Locate the cell with the specified text and output its (x, y) center coordinate. 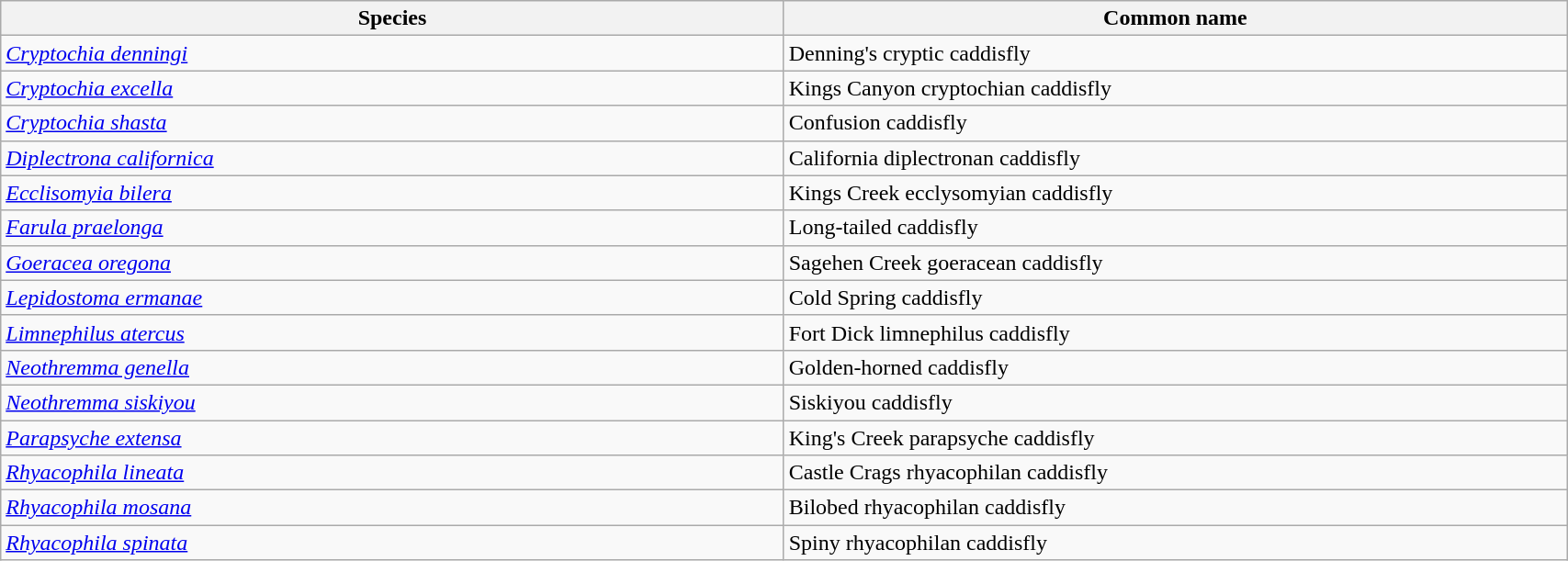
Golden-horned caddisfly (1175, 367)
Castle Crags rhyacophilan caddisfly (1175, 473)
Ecclisomyia bilera (392, 193)
King's Creek parapsyche caddisfly (1175, 438)
Long-tailed caddisfly (1175, 228)
Goeracea oregona (392, 263)
Farula praelonga (392, 228)
Confusion caddisfly (1175, 123)
Common name (1175, 18)
Parapsyche extensa (392, 438)
Cold Spring caddisfly (1175, 297)
Rhyacophila mosana (392, 508)
Bilobed rhyacophilan caddisfly (1175, 508)
Kings Canyon cryptochian caddisfly (1175, 88)
Siskiyou caddisfly (1175, 402)
Neothremma siskiyou (392, 402)
Lepidostoma ermanae (392, 297)
Species (392, 18)
Sagehen Creek goeracean caddisfly (1175, 263)
Cryptochia denningi (392, 53)
Kings Creek ecclysomyian caddisfly (1175, 193)
Rhyacophila lineata (392, 473)
Rhyacophila spinata (392, 543)
Cryptochia shasta (392, 123)
Neothremma genella (392, 367)
Fort Dick limnephilus caddisfly (1175, 332)
California diplectronan caddisfly (1175, 158)
Spiny rhyacophilan caddisfly (1175, 543)
Denning's cryptic caddisfly (1175, 53)
Cryptochia excella (392, 88)
Diplectrona californica (392, 158)
Limnephilus atercus (392, 332)
